Output the (X, Y) coordinate of the center of the cell containing the given text.  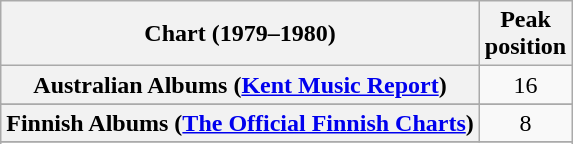
Peakposition (525, 34)
8 (525, 123)
Chart (1979–1980) (240, 34)
Australian Albums (Kent Music Report) (240, 85)
Finnish Albums (The Official Finnish Charts) (240, 123)
16 (525, 85)
